From the cell containing the given text, extract its center point as (x, y) coordinate. 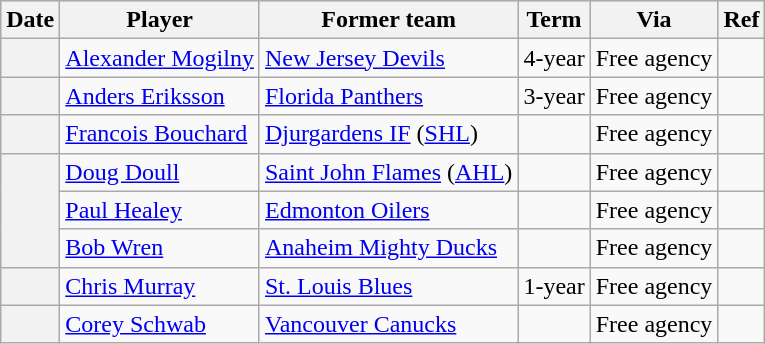
Djurgardens IF (SHL) (388, 134)
Bob Wren (160, 248)
1-year (554, 286)
Former team (388, 20)
Anaheim Mighty Ducks (388, 248)
Date (30, 20)
St. Louis Blues (388, 286)
Vancouver Canucks (388, 324)
Chris Murray (160, 286)
Edmonton Oilers (388, 210)
Doug Doull (160, 172)
Paul Healey (160, 210)
Saint John Flames (AHL) (388, 172)
New Jersey Devils (388, 58)
Via (654, 20)
3-year (554, 96)
Francois Bouchard (160, 134)
Florida Panthers (388, 96)
Player (160, 20)
Anders Eriksson (160, 96)
Term (554, 20)
4-year (554, 58)
Ref (742, 20)
Corey Schwab (160, 324)
Alexander Mogilny (160, 58)
